Search for the cell housing the specified text and yield its (x, y) center coordinate. 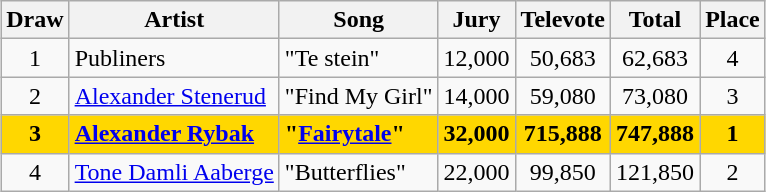
"Te stein" (358, 58)
Draw (35, 20)
14,000 (476, 96)
"Fairytale" (358, 134)
Televote (562, 20)
Publiners (174, 58)
73,080 (656, 96)
Alexander Rybak (174, 134)
99,850 (562, 172)
"Find My Girl" (358, 96)
50,683 (562, 58)
Tone Damli Aaberge (174, 172)
59,080 (562, 96)
715,888 (562, 134)
22,000 (476, 172)
12,000 (476, 58)
Artist (174, 20)
Alexander Stenerud (174, 96)
Jury (476, 20)
Total (656, 20)
Song (358, 20)
"Butterflies" (358, 172)
121,850 (656, 172)
747,888 (656, 134)
32,000 (476, 134)
62,683 (656, 58)
Place (733, 20)
